Search for the cell housing the specified text and yield its (x, y) center coordinate. 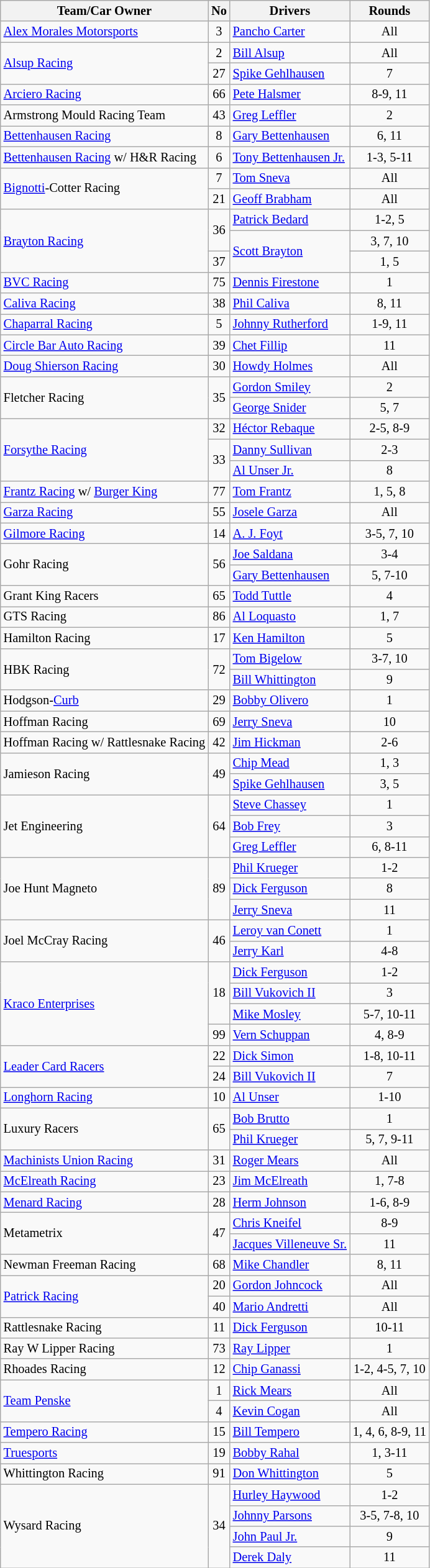
Ken Hamilton (290, 638)
GTS Racing (104, 617)
19 (219, 1453)
Ray W Lipper Racing (104, 1348)
6, 8-11 (390, 847)
Wysard Racing (104, 1526)
Johnny Rutherford (290, 324)
HBK Racing (104, 669)
Tom Bigelow (290, 659)
5-7, 10-11 (390, 1014)
Newman Freeman Racing (104, 1265)
Team Penske (104, 1401)
Phil Caliva (290, 304)
38 (219, 304)
Bob Brutto (290, 1118)
Joe Hunt Magneto (104, 888)
36 (219, 230)
Joe Saldana (290, 554)
8-9, 11 (390, 94)
Bill Alsup (290, 53)
Geoff Brabham (290, 199)
3-7, 10 (390, 659)
A. J. Foyt (290, 533)
69 (219, 722)
Armstrong Mould Racing Team (104, 116)
Brayton Racing (104, 241)
33 (219, 460)
Longhorn Racing (104, 1097)
Hamilton Racing (104, 638)
Bobby Rahal (290, 1453)
64 (219, 826)
99 (219, 1035)
2-5, 8-9 (390, 428)
47 (219, 1233)
3, 7, 10 (390, 241)
Mike Mosley (290, 1014)
Al Loquasto (290, 617)
42 (219, 742)
Jamieson Racing (104, 774)
Tom Sneva (290, 178)
Rounds (390, 11)
Hodgson-Curb (104, 700)
Machinists Union Racing (104, 1160)
BVC Racing (104, 283)
Gohr Racing (104, 564)
Luxury Racers (104, 1129)
Tony Bettenhausen Jr. (290, 157)
86 (219, 617)
73 (219, 1348)
1-8, 10-11 (390, 1056)
15 (219, 1432)
Al Unser Jr. (290, 471)
1-9, 11 (390, 324)
27 (219, 73)
Don Whittington (290, 1474)
32 (219, 428)
3-5, 7-8, 10 (390, 1516)
Patrick Bedard (290, 220)
Leroy van Conett (290, 930)
Gordon Smiley (290, 387)
14 (219, 533)
Chip Mead (290, 763)
Chris Kneifel (290, 1223)
Derek Daly (290, 1557)
3-5, 7, 10 (390, 533)
6, 11 (390, 136)
66 (219, 94)
Frantz Racing w/ Burger King (104, 491)
Bob Frey (290, 826)
Chaparral Racing (104, 324)
Garza Racing (104, 512)
Josele Garza (290, 512)
Hoffman Racing (104, 722)
3-4 (390, 554)
68 (219, 1265)
Bobby Olivero (290, 700)
28 (219, 1202)
Dick Simon (290, 1056)
12 (219, 1369)
Mario Andretti (290, 1307)
Forsythe Racing (104, 450)
43 (219, 116)
1, 7-8 (390, 1181)
Chip Ganassi (290, 1369)
Mike Chandler (290, 1265)
1-2, 4-5, 7, 10 (390, 1369)
Pancho Carter (290, 32)
Scott Brayton (290, 251)
Kraco Enterprises (104, 1004)
46 (219, 940)
29 (219, 700)
4-8 (390, 951)
Bettenhausen Racing w/ H&R Racing (104, 157)
George Snider (290, 408)
20 (219, 1285)
Tempero Racing (104, 1432)
6 (219, 157)
No (219, 11)
1, 5 (390, 261)
1, 5, 8 (390, 491)
Menard Racing (104, 1202)
5, 7-10 (390, 575)
18 (219, 994)
72 (219, 669)
Jet Engineering (104, 826)
35 (219, 397)
49 (219, 774)
3, 5 (390, 784)
4, 8-9 (390, 1035)
Gilmore Racing (104, 533)
Rhoades Racing (104, 1369)
2-3 (390, 450)
31 (219, 1160)
Whittington Racing (104, 1474)
Bignotti-Cotter Racing (104, 189)
24 (219, 1077)
Truesports (104, 1453)
22 (219, 1056)
37 (219, 261)
1, 3-11 (390, 1453)
Danny Sullivan (290, 450)
Caliva Racing (104, 304)
Ray Lipper (290, 1348)
Todd Tuttle (290, 596)
1-10 (390, 1097)
Bettenhausen Racing (104, 136)
Hoffman Racing w/ Rattlesnake Racing (104, 742)
91 (219, 1474)
17 (219, 638)
Kevin Cogan (290, 1411)
1-3, 5-11 (390, 157)
39 (219, 345)
Johnny Parsons (290, 1516)
Chet Fillip (290, 345)
89 (219, 888)
Roger Mears (290, 1160)
Arciero Racing (104, 94)
34 (219, 1526)
Fletcher Racing (104, 397)
Héctor Rebaque (290, 428)
Dennis Firestone (290, 283)
Rattlesnake Racing (104, 1328)
1, 7 (390, 617)
Alsup Racing (104, 63)
30 (219, 366)
John Paul Jr. (290, 1536)
1, 4, 6, 8-9, 11 (390, 1432)
Joel McCray Racing (104, 940)
75 (219, 283)
Circle Bar Auto Racing (104, 345)
21 (219, 199)
Drivers (290, 11)
1-2, 5 (390, 220)
77 (219, 491)
Jim Hickman (290, 742)
Alex Morales Motorsports (104, 32)
1-6, 8-9 (390, 1202)
Howdy Holmes (290, 366)
5, 7 (390, 408)
Bill Whittington (290, 679)
Steve Chassey (290, 805)
Bill Tempero (290, 1432)
Vern Schuppan (290, 1035)
Tom Frantz (290, 491)
Jerry Karl (290, 951)
40 (219, 1307)
Al Unser (290, 1097)
Patrick Racing (104, 1295)
Doug Shierson Racing (104, 366)
Rick Mears (290, 1390)
8-9 (390, 1223)
Grant King Racers (104, 596)
1, 3 (390, 763)
Team/Car Owner (104, 11)
Hurley Haywood (290, 1495)
Jim McElreath (290, 1181)
Gordon Johncock (290, 1285)
2-6 (390, 742)
Jacques Villeneuve Sr. (290, 1244)
Metametrix (104, 1233)
23 (219, 1181)
10-11 (390, 1328)
55 (219, 512)
56 (219, 564)
Leader Card Racers (104, 1066)
Pete Halsmer (290, 94)
5, 7, 9-11 (390, 1140)
Herm Johnson (290, 1202)
McElreath Racing (104, 1181)
